From the cell containing the given text, extract its center point as (x, y) coordinate. 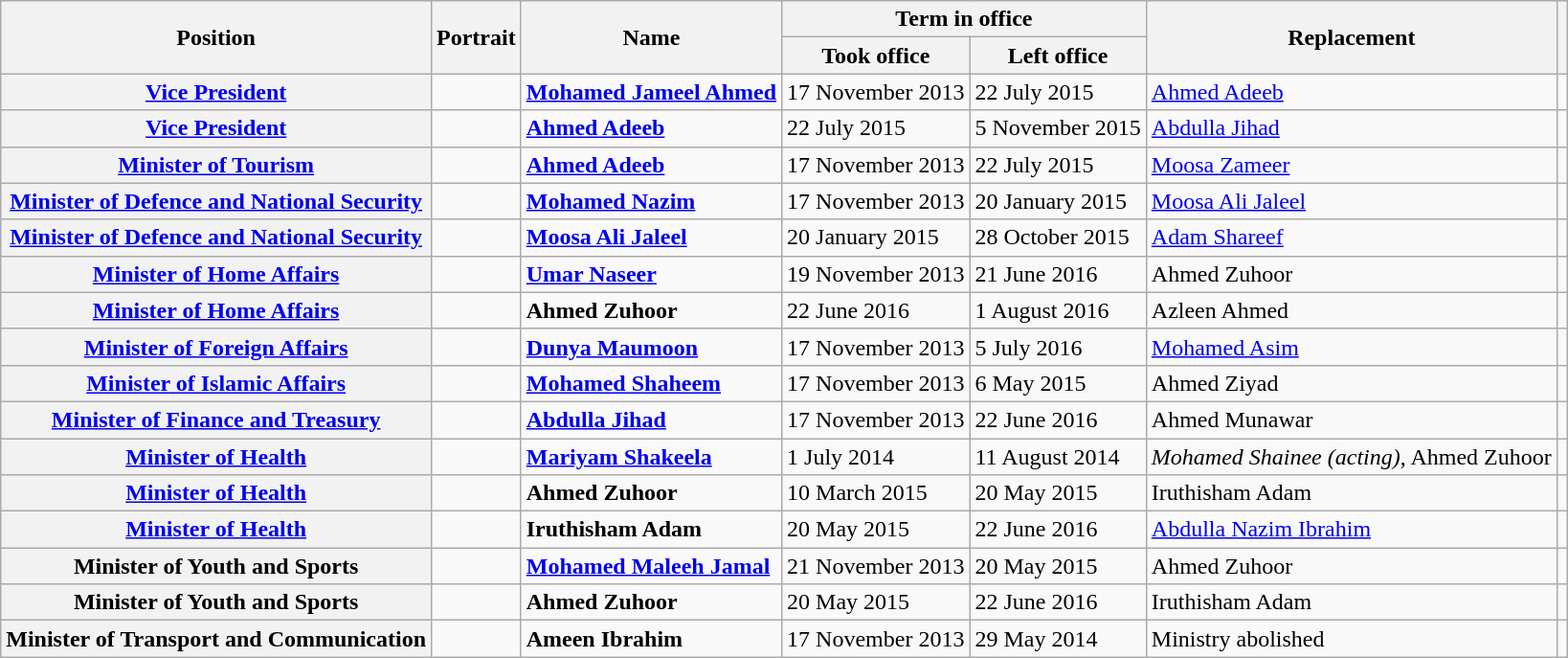
Azleen Ahmed (1352, 310)
Ministry abolished (1352, 639)
Portrait (477, 37)
1 July 2014 (876, 457)
Term in office (965, 19)
11 August 2014 (1058, 457)
Minister of Finance and Treasury (216, 420)
Minister of Islamic Affairs (216, 383)
Adam Shareef (1352, 238)
6 May 2015 (1058, 383)
Minister of Foreign Affairs (216, 347)
21 June 2016 (1058, 274)
Abdulla Nazim Ibrahim (1352, 530)
10 March 2015 (876, 493)
Mohamed Shaheem (651, 383)
Mohamed Nazim (651, 201)
Replacement (1352, 37)
28 October 2015 (1058, 238)
Minister of Tourism (216, 165)
1 August 2016 (1058, 310)
Name (651, 37)
Took office (876, 56)
Ahmed Munawar (1352, 420)
5 November 2015 (1058, 128)
Position (216, 37)
21 November 2013 (876, 566)
Ahmed Ziyad (1352, 383)
Minister of Transport and Communication (216, 639)
Moosa Zameer (1352, 165)
19 November 2013 (876, 274)
Mohamed Jameel Ahmed (651, 92)
Left office (1058, 56)
Mohamed Maleeh Jamal (651, 566)
Mohamed Asim (1352, 347)
29 May 2014 (1058, 639)
Umar Naseer (651, 274)
Ameen Ibrahim (651, 639)
Mariyam Shakeela (651, 457)
Mohamed Shainee (acting), Ahmed Zuhoor (1352, 457)
5 July 2016 (1058, 347)
Dunya Maumoon (651, 347)
